Pinpoint the cell where the given text exists, returning its [x, y] midpoint coordinate. 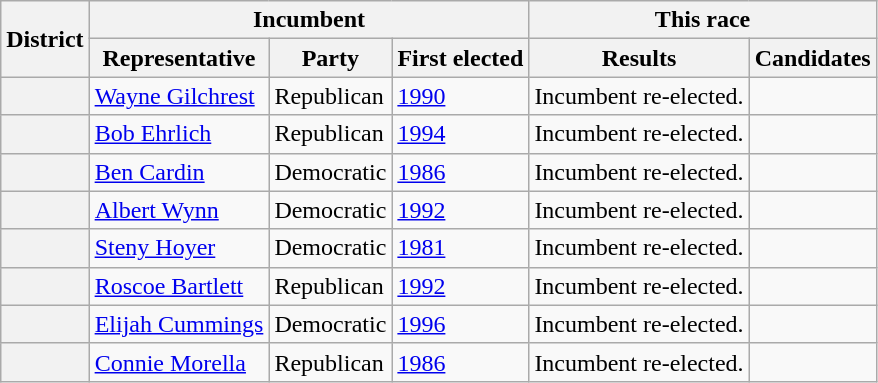
Ben Cardin [179, 172]
1990 [460, 96]
Elijah Cummings [179, 324]
Albert Wynn [179, 210]
1994 [460, 134]
Roscoe Bartlett [179, 286]
Wayne Gilchrest [179, 96]
1981 [460, 248]
1996 [460, 324]
District [45, 39]
Representative [179, 58]
Results [639, 58]
Connie Morella [179, 362]
This race [702, 20]
Incumbent [309, 20]
Candidates [812, 58]
Party [330, 58]
Steny Hoyer [179, 248]
First elected [460, 58]
Bob Ehrlich [179, 134]
